Find where the given text appears and provide that cell's center as [X, Y] coordinate. 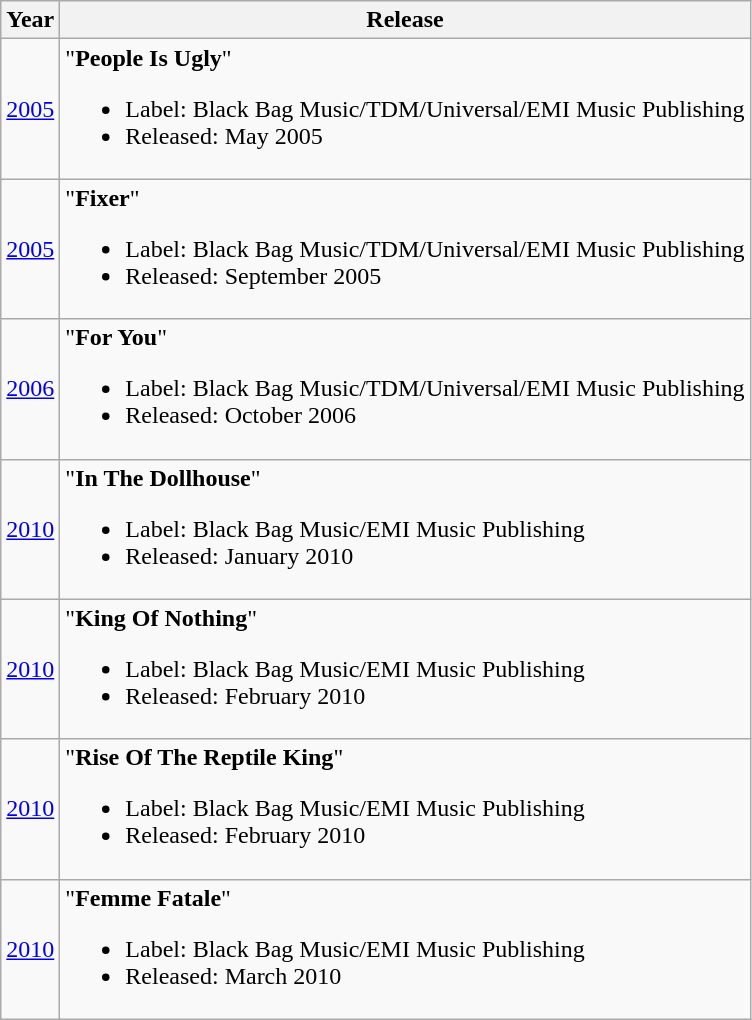
"Rise Of The Reptile King"Label: Black Bag Music/EMI Music PublishingReleased: February 2010 [405, 809]
"People Is Ugly"Label: Black Bag Music/TDM/Universal/EMI Music PublishingReleased: May 2005 [405, 109]
2006 [30, 389]
Release [405, 20]
Year [30, 20]
"Fixer"Label: Black Bag Music/TDM/Universal/EMI Music PublishingReleased: September 2005 [405, 249]
"Femme Fatale"Label: Black Bag Music/EMI Music PublishingReleased: March 2010 [405, 949]
"In The Dollhouse"Label: Black Bag Music/EMI Music PublishingReleased: January 2010 [405, 529]
"For You"Label: Black Bag Music/TDM/Universal/EMI Music PublishingReleased: October 2006 [405, 389]
"King Of Nothing"Label: Black Bag Music/EMI Music PublishingReleased: February 2010 [405, 669]
